From the cell containing the given text, extract its center point as [x, y] coordinate. 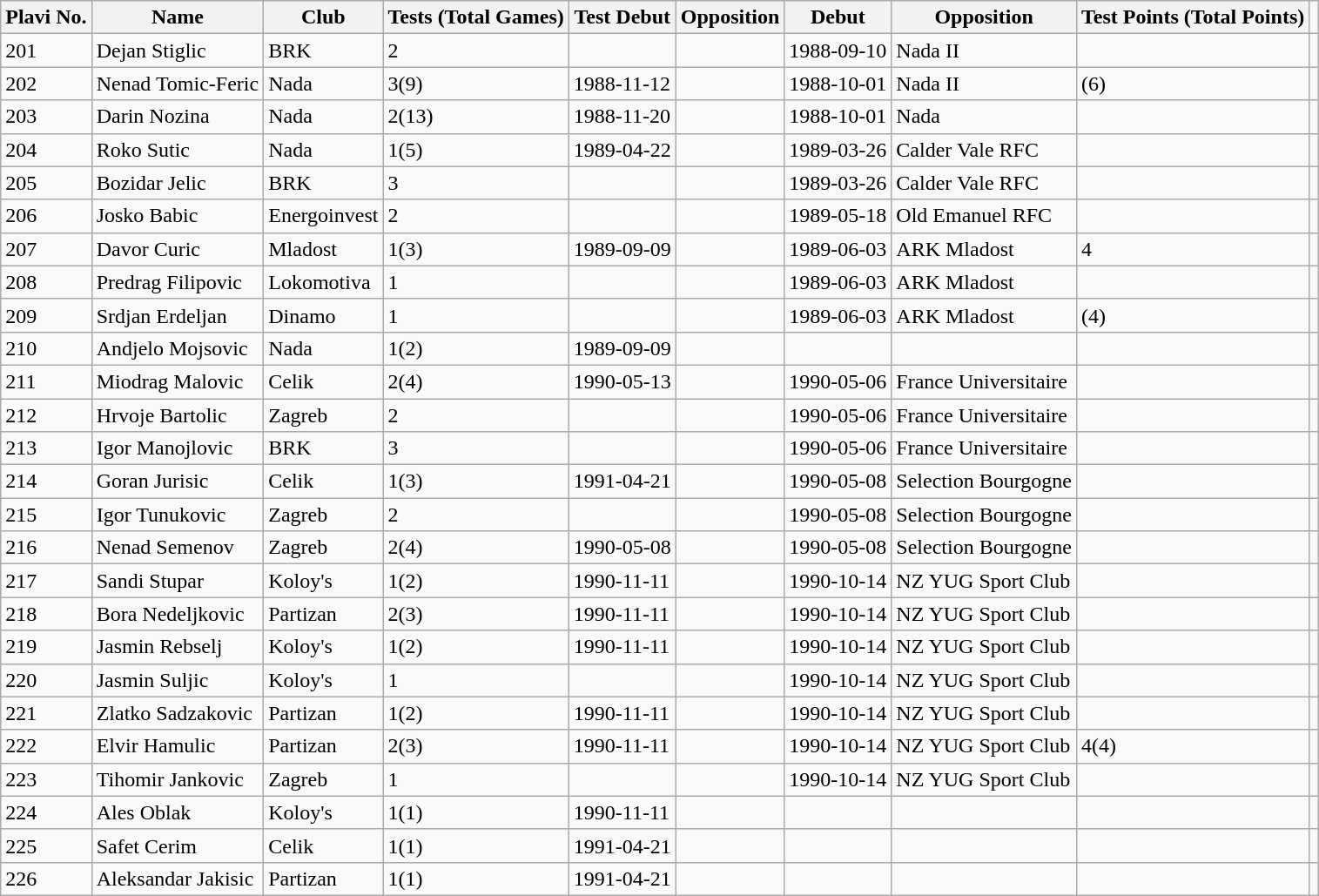
Jasmin Rebselj [178, 647]
222 [46, 746]
Plavi No. [46, 17]
Igor Tunukovic [178, 515]
203 [46, 117]
224 [46, 812]
Tihomir Jankovic [178, 779]
1989-05-18 [838, 216]
Sandi Stupar [178, 581]
Hrvoje Bartolic [178, 415]
212 [46, 415]
1990-05-13 [622, 381]
Srdjan Erdeljan [178, 315]
Josko Babic [178, 216]
Safet Cerim [178, 845]
Andjelo Mojsovic [178, 348]
206 [46, 216]
Miodrag Malovic [178, 381]
209 [46, 315]
Debut [838, 17]
1989-04-22 [622, 150]
Igor Manojlovic [178, 448]
1988-11-20 [622, 117]
Energoinvest [324, 216]
217 [46, 581]
Bozidar Jelic [178, 183]
216 [46, 548]
205 [46, 183]
Elvir Hamulic [178, 746]
4(4) [1193, 746]
208 [46, 282]
211 [46, 381]
Nenad Tomic-Feric [178, 84]
202 [46, 84]
201 [46, 51]
207 [46, 249]
Tests (Total Games) [475, 17]
210 [46, 348]
(4) [1193, 315]
Name [178, 17]
226 [46, 879]
Test Debut [622, 17]
2(13) [475, 117]
204 [46, 150]
(6) [1193, 84]
221 [46, 713]
Mladost [324, 249]
214 [46, 482]
1988-11-12 [622, 84]
Dejan Stiglic [178, 51]
Old Emanuel RFC [984, 216]
1(5) [475, 150]
Zlatko Sadzakovic [178, 713]
Roko Sutic [178, 150]
Jasmin Suljic [178, 680]
4 [1193, 249]
Ales Oblak [178, 812]
215 [46, 515]
225 [46, 845]
Club [324, 17]
Davor Curic [178, 249]
Bora Nedeljkovic [178, 614]
218 [46, 614]
Nenad Semenov [178, 548]
220 [46, 680]
Goran Jurisic [178, 482]
3(9) [475, 84]
Dinamo [324, 315]
219 [46, 647]
Darin Nozina [178, 117]
1988-09-10 [838, 51]
223 [46, 779]
Aleksandar Jakisic [178, 879]
213 [46, 448]
Lokomotiva [324, 282]
Predrag Filipovic [178, 282]
Test Points (Total Points) [1193, 17]
